Find where the given text appears and provide that cell's center as [X, Y] coordinate. 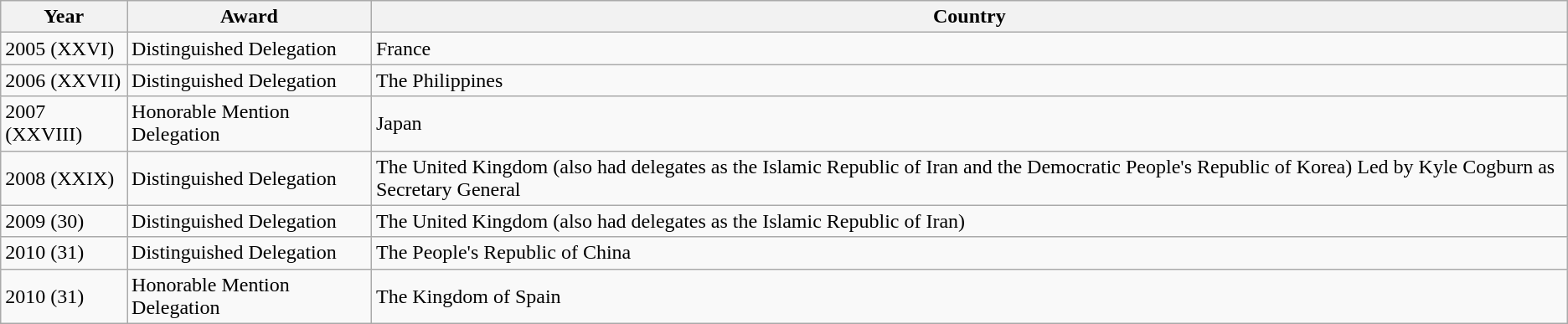
The Kingdom of Spain [969, 296]
The United Kingdom (also had delegates as the Islamic Republic of Iran) [969, 221]
2007 (XXVIII) [64, 124]
The People's Republic of China [969, 253]
2006 (XXVII) [64, 80]
France [969, 49]
Award [250, 17]
2008 (XXIX) [64, 177]
2005 (XXVI) [64, 49]
Country [969, 17]
Year [64, 17]
Japan [969, 124]
The Philippines [969, 80]
2009 (30) [64, 221]
